For the text-containing cell, return its midpoint in [x, y] coordinate format. 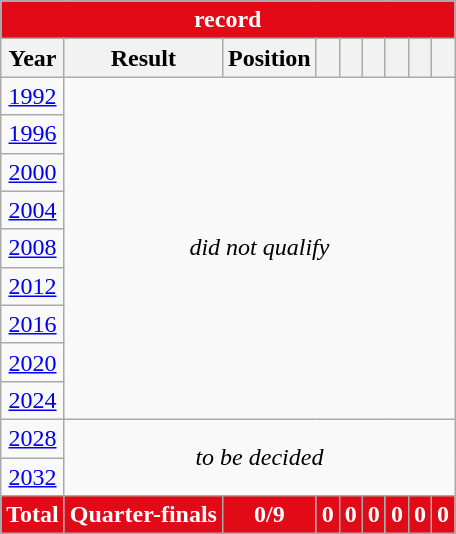
to be decided [259, 457]
2020 [33, 362]
Position [269, 58]
2012 [33, 286]
1992 [33, 96]
2028 [33, 438]
record [228, 20]
2024 [33, 400]
Result [143, 58]
2008 [33, 248]
1996 [33, 134]
2032 [33, 477]
did not qualify [259, 248]
Total [33, 515]
2000 [33, 172]
Quarter-finals [143, 515]
0/9 [269, 515]
2004 [33, 210]
2016 [33, 324]
Year [33, 58]
